Determine the (x, y) coordinate at the center of the cell enclosing the given text.  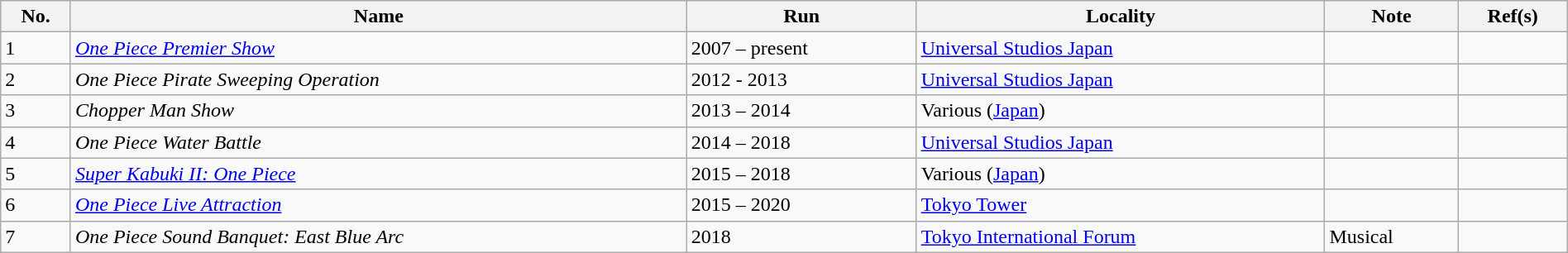
Tokyo Tower (1121, 205)
2007 – present (801, 48)
1 (36, 48)
2015 – 2018 (801, 174)
4 (36, 142)
Musical (1391, 236)
2014 – 2018 (801, 142)
Chopper Man Show (379, 111)
One Piece Live Attraction (379, 205)
2 (36, 79)
2018 (801, 236)
Ref(s) (1513, 17)
One Piece Premier Show (379, 48)
2013 – 2014 (801, 111)
Tokyo International Forum (1121, 236)
One Piece Water Battle (379, 142)
2012 - 2013 (801, 79)
Locality (1121, 17)
3 (36, 111)
2015 – 2020 (801, 205)
Name (379, 17)
Note (1391, 17)
6 (36, 205)
Run (801, 17)
5 (36, 174)
No. (36, 17)
One Piece Pirate Sweeping Operation (379, 79)
7 (36, 236)
Super Kabuki II: One Piece (379, 174)
One Piece Sound Banquet: East Blue Arc (379, 236)
